Find where the given text appears and provide that cell's center as (x, y) coordinate. 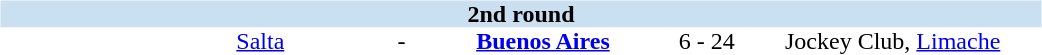
Jockey Club, Limache (893, 42)
- (402, 42)
6 - 24 (706, 42)
Salta (260, 42)
Buenos Aires (542, 42)
2nd round (520, 14)
